Search for the cell housing the specified text and yield its [x, y] center coordinate. 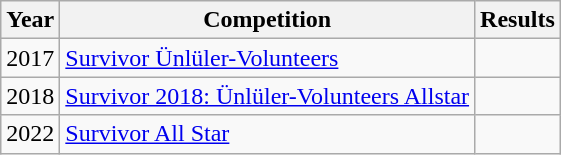
Survivor Ünlüler-Volunteers [268, 58]
Year [30, 20]
Survivor All Star [268, 134]
Survivor 2018: Ünlüler-Volunteers Allstar [268, 96]
2017 [30, 58]
Results [518, 20]
Competition [268, 20]
2022 [30, 134]
2018 [30, 96]
